Capture the cell that displays the provided text and extract its (X, Y) central coordinate. 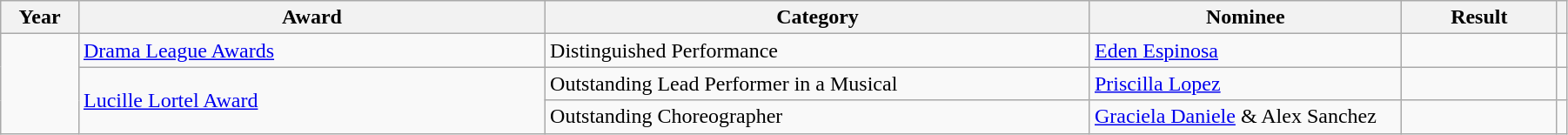
Priscilla Lopez (1245, 84)
Category (818, 17)
Eden Espinosa (1245, 51)
Result (1479, 17)
Outstanding Choreographer (818, 117)
Distinguished Performance (818, 51)
Nominee (1245, 17)
Outstanding Lead Performer in a Musical (818, 84)
Year (40, 17)
Drama League Awards (312, 51)
Award (312, 17)
Graciela Daniele & Alex Sanchez (1245, 117)
Lucille Lortel Award (312, 100)
